Output the (X, Y) coordinate of the center of the cell containing the given text.  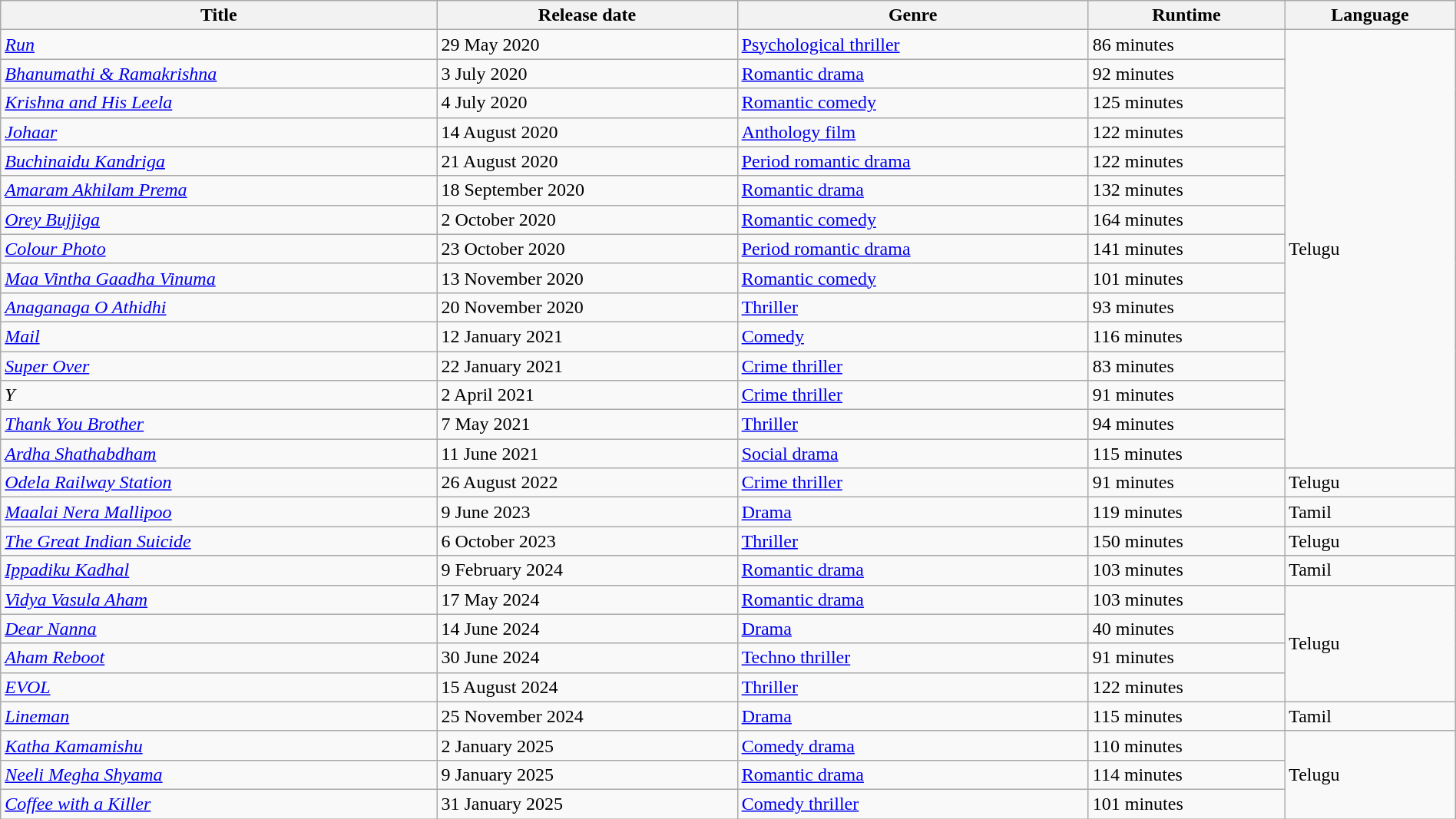
2 April 2021 (587, 395)
94 minutes (1186, 424)
116 minutes (1186, 336)
26 August 2022 (587, 483)
Bhanumathi & Ramakrishna (219, 74)
Aham Reboot (219, 658)
Title (219, 15)
14 June 2024 (587, 629)
20 November 2020 (587, 307)
Maalai Nera Mallipoo (219, 512)
Run (219, 45)
7 May 2021 (587, 424)
Release date (587, 15)
9 January 2025 (587, 774)
Dear Nanna (219, 629)
11 June 2021 (587, 454)
13 November 2020 (587, 278)
Language (1370, 15)
93 minutes (1186, 307)
The Great Indian Suicide (219, 541)
Colour Photo (219, 249)
Y (219, 395)
150 minutes (1186, 541)
6 October 2023 (587, 541)
Orey Bujjiga (219, 220)
22 January 2021 (587, 366)
9 June 2023 (587, 512)
83 minutes (1186, 366)
Coffee with a Killer (219, 804)
12 January 2021 (587, 336)
Maa Vintha Gaadha Vinuma (219, 278)
132 minutes (1186, 190)
119 minutes (1186, 512)
Thank You Brother (219, 424)
141 minutes (1186, 249)
Anthology film (912, 132)
2 January 2025 (587, 745)
Buchinaidu Kandriga (219, 161)
86 minutes (1186, 45)
4 July 2020 (587, 103)
Lineman (219, 716)
30 June 2024 (587, 658)
Ippadiku Kadhal (219, 570)
Amaram Akhilam Prema (219, 190)
Social drama (912, 454)
125 minutes (1186, 103)
Anaganaga O Athidhi (219, 307)
Comedy (912, 336)
110 minutes (1186, 745)
Krishna and His Leela (219, 103)
17 May 2024 (587, 599)
Comedy drama (912, 745)
18 September 2020 (587, 190)
Psychological thriller (912, 45)
EVOL (219, 687)
29 May 2020 (587, 45)
Genre (912, 15)
164 minutes (1186, 220)
25 November 2024 (587, 716)
Runtime (1186, 15)
40 minutes (1186, 629)
Ardha Shathabdham (219, 454)
23 October 2020 (587, 249)
Katha Kamamishu (219, 745)
21 August 2020 (587, 161)
114 minutes (1186, 774)
Johaar (219, 132)
Neeli Megha Shyama (219, 774)
15 August 2024 (587, 687)
Vidya Vasula Aham (219, 599)
31 January 2025 (587, 804)
Super Over (219, 366)
14 August 2020 (587, 132)
Odela Railway Station (219, 483)
2 October 2020 (587, 220)
9 February 2024 (587, 570)
Comedy thriller (912, 804)
Techno thriller (912, 658)
Mail (219, 336)
92 minutes (1186, 74)
3 July 2020 (587, 74)
